From the cell containing the given text, extract its center point as [x, y] coordinate. 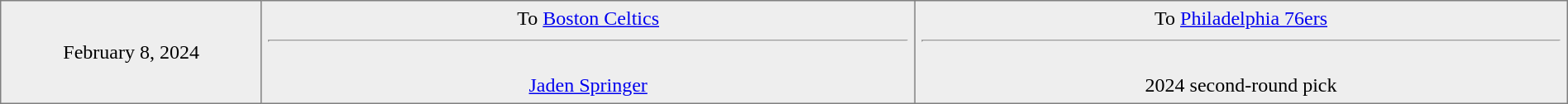
To Boston CelticsJaden Springer [587, 52]
February 8, 2024 [131, 52]
To Philadelphia 76ers2024 second-round pick [1241, 52]
